Return the [X, Y] coordinate for the center point of the cell that contains the specified text.  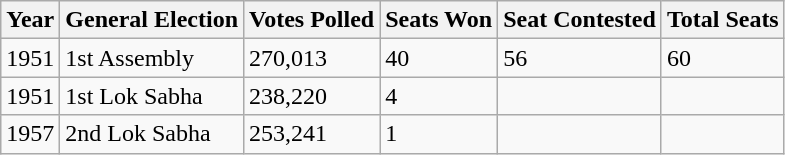
1 [439, 134]
4 [439, 96]
1st Assembly [152, 58]
40 [439, 58]
Seats Won [439, 20]
1957 [30, 134]
238,220 [312, 96]
Total Seats [722, 20]
270,013 [312, 58]
1st Lok Sabha [152, 96]
2nd Lok Sabha [152, 134]
253,241 [312, 134]
56 [580, 58]
Seat Contested [580, 20]
General Election [152, 20]
Year [30, 20]
Votes Polled [312, 20]
60 [722, 58]
